Return the [X, Y] coordinate for the center point of the cell that contains the specified text.  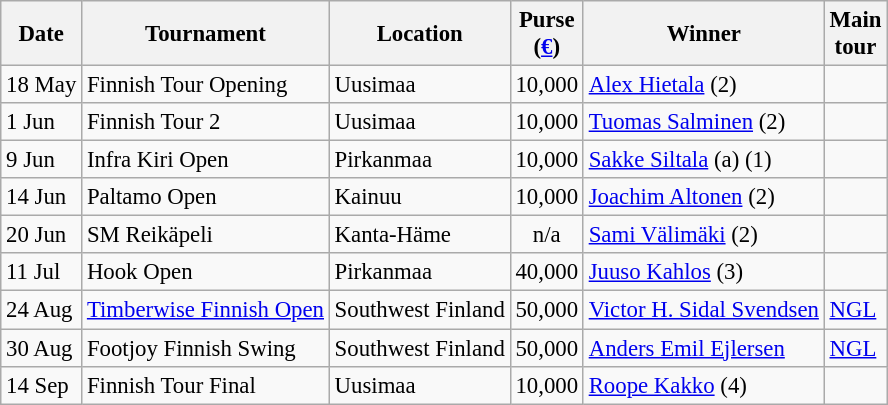
Maintour [856, 34]
14 Jun [42, 197]
Timberwise Finnish Open [206, 310]
Finnish Tour Opening [206, 85]
Footjoy Finnish Swing [206, 348]
Finnish Tour 2 [206, 122]
Anders Emil Ejlersen [704, 348]
14 Sep [42, 385]
30 Aug [42, 348]
Date [42, 34]
20 Jun [42, 235]
Roope Kakko (4) [704, 385]
Tuomas Salminen (2) [704, 122]
Paltamo Open [206, 197]
Location [420, 34]
Tournament [206, 34]
Infra Kiri Open [206, 160]
9 Jun [42, 160]
Hook Open [206, 273]
Kanta-Häme [420, 235]
Victor H. Sidal Svendsen [704, 310]
18 May [42, 85]
Purse(€) [546, 34]
Sakke Siltala (a) (1) [704, 160]
11 Jul [42, 273]
Joachim Altonen (2) [704, 197]
Kainuu [420, 197]
Winner [704, 34]
SM Reikäpeli [206, 235]
Finnish Tour Final [206, 385]
Alex Hietala (2) [704, 85]
40,000 [546, 273]
Sami Välimäki (2) [704, 235]
n/a [546, 235]
1 Jun [42, 122]
24 Aug [42, 310]
Juuso Kahlos (3) [704, 273]
